Return the [X, Y] coordinate for the center point of the cell that contains the specified text.  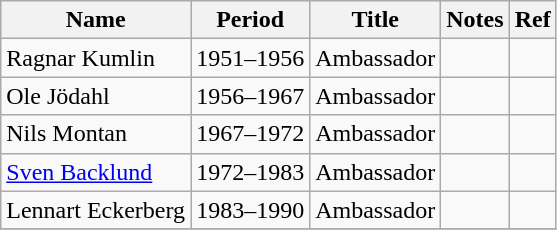
1951–1956 [250, 58]
Ragnar Kumlin [96, 58]
1972–1983 [250, 172]
Notes [475, 20]
Sven Backlund [96, 172]
Period [250, 20]
Ref [532, 20]
Lennart Eckerberg [96, 210]
1967–1972 [250, 134]
Ole Jödahl [96, 96]
1956–1967 [250, 96]
Nils Montan [96, 134]
1983–1990 [250, 210]
Title [376, 20]
Name [96, 20]
